Pinpoint the cell where the given text exists, returning its [x, y] midpoint coordinate. 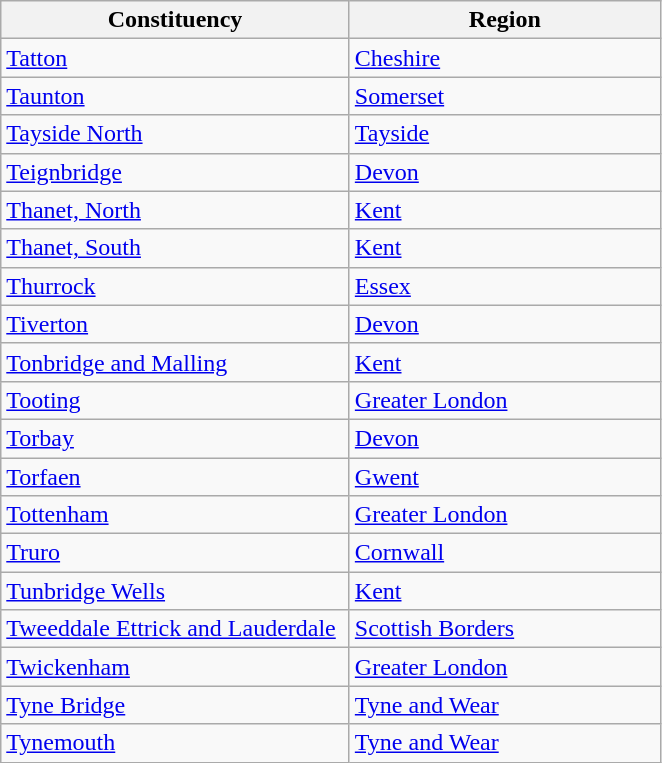
Scottish Borders [504, 629]
Tayside North [176, 134]
Tooting [176, 400]
Essex [504, 286]
Thurrock [176, 286]
Torbay [176, 438]
Gwent [504, 477]
Region [504, 20]
Cheshire [504, 58]
Tottenham [176, 515]
Tunbridge Wells [176, 591]
Twickenham [176, 667]
Truro [176, 553]
Constituency [176, 20]
Teignbridge [176, 172]
Tiverton [176, 324]
Thanet, South [176, 248]
Thanet, North [176, 210]
Tatton [176, 58]
Torfaen [176, 477]
Cornwall [504, 553]
Tweeddale Ettrick and Lauderdale [176, 629]
Tynemouth [176, 743]
Tayside [504, 134]
Taunton [176, 96]
Somerset [504, 96]
Tyne Bridge [176, 705]
Tonbridge and Malling [176, 362]
